Return the (x, y) coordinate for the center point of the cell that contains the specified text.  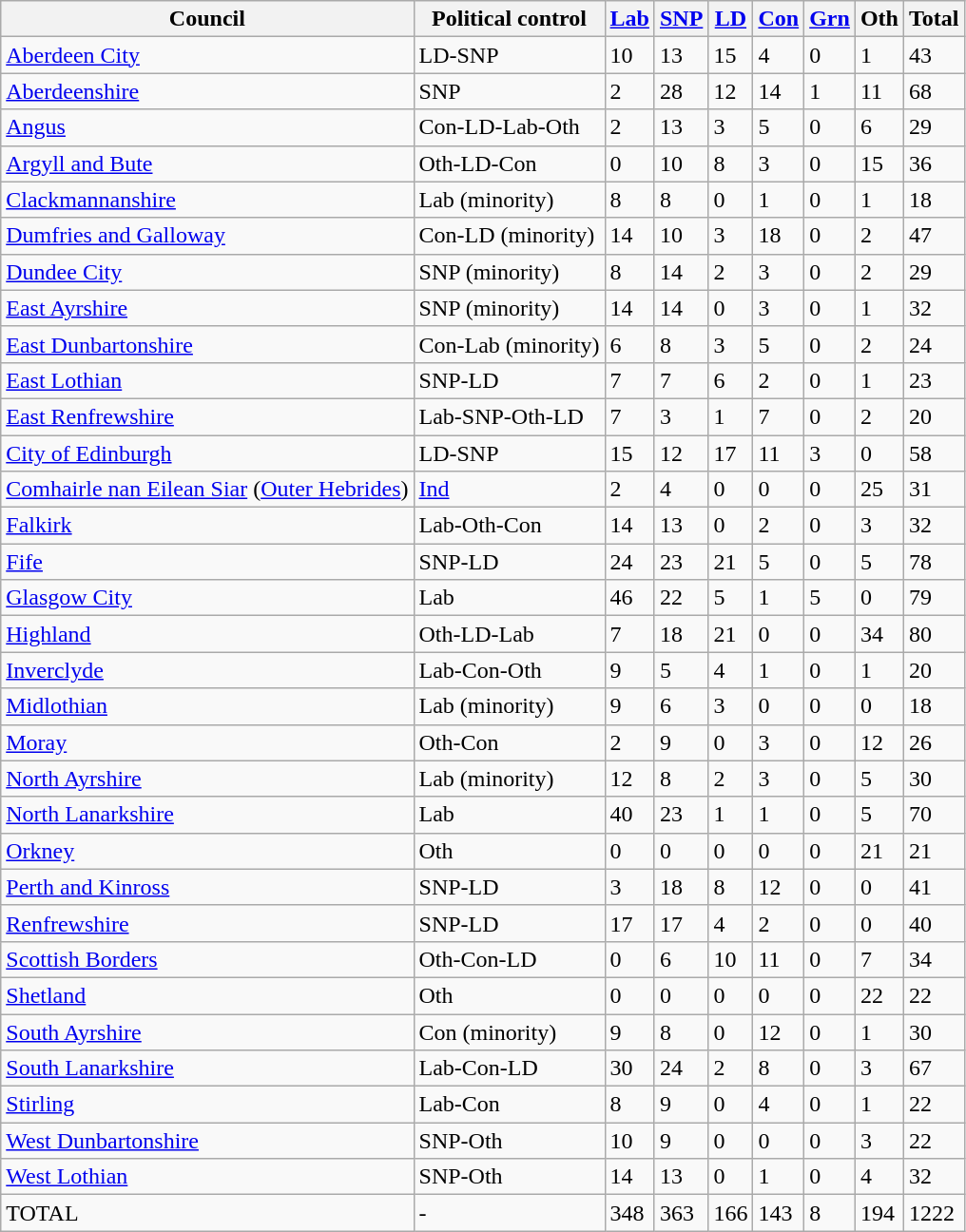
41 (934, 887)
North Lanarkshire (207, 815)
Oth-LD-Lab (510, 634)
43 (934, 55)
Scottish Borders (207, 959)
Lab-Con-Oth (510, 670)
Con-LD-Lab-Oth (510, 127)
Glasgow City (207, 598)
70 (934, 815)
Comhairle nan Eilean Siar (Outer Hebrides) (207, 490)
South Ayrshire (207, 1031)
68 (934, 91)
Grn (830, 19)
1222 (934, 1213)
58 (934, 453)
Renfrewshire (207, 923)
Midlothian (207, 706)
Lab-Oth-Con (510, 526)
Orkney (207, 851)
Political control (510, 19)
67 (934, 1068)
Con (minority) (510, 1031)
City of Edinburgh (207, 453)
- (510, 1213)
Fife (207, 562)
Aberdeenshire (207, 91)
Lab-Con (510, 1105)
Lab-Con-LD (510, 1068)
East Dunbartonshire (207, 344)
Ind (510, 490)
Oth-Con (510, 742)
47 (934, 236)
31 (934, 490)
Argyll and Bute (207, 164)
West Lothian (207, 1177)
East Renfrewshire (207, 416)
348 (629, 1213)
TOTAL (207, 1213)
25 (879, 490)
Con-LD (minority) (510, 236)
Angus (207, 127)
Dumfries and Galloway (207, 236)
Moray (207, 742)
143 (779, 1213)
Con (779, 19)
Oth-Con-LD (510, 959)
80 (934, 634)
East Lothian (207, 380)
Con-Lab (minority) (510, 344)
Dundee City (207, 272)
36 (934, 164)
North Ayrshire (207, 779)
Shetland (207, 995)
South Lanarkshire (207, 1068)
West Dunbartonshire (207, 1141)
194 (879, 1213)
Stirling (207, 1105)
46 (629, 598)
Perth and Kinross (207, 887)
Oth-LD-Con (510, 164)
Lab-SNP-Oth-LD (510, 416)
Aberdeen City (207, 55)
East Ayrshire (207, 308)
78 (934, 562)
Inverclyde (207, 670)
Clackmannanshire (207, 200)
28 (681, 91)
LD (730, 19)
Council (207, 19)
363 (681, 1213)
Falkirk (207, 526)
79 (934, 598)
166 (730, 1213)
26 (934, 742)
Total (934, 19)
Highland (207, 634)
